Provide the (X, Y) coordinate of the cell's center where the given text is located.  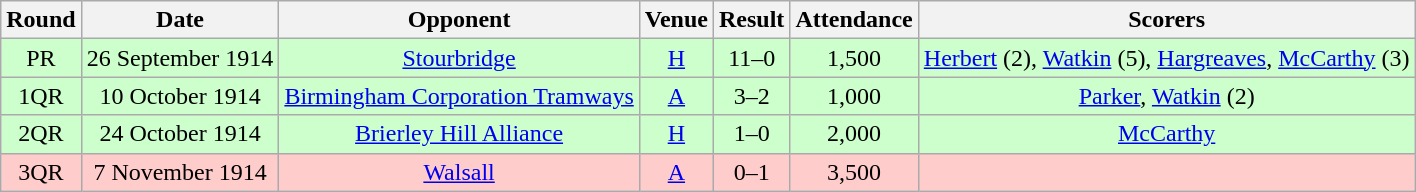
Parker, Watkin (2) (1166, 96)
Date (180, 20)
3–2 (751, 96)
7 November 1914 (180, 172)
Brierley Hill Alliance (459, 134)
Opponent (459, 20)
11–0 (751, 58)
1–0 (751, 134)
Walsall (459, 172)
3,500 (854, 172)
Round (41, 20)
1QR (41, 96)
Result (751, 20)
Scorers (1166, 20)
3QR (41, 172)
2QR (41, 134)
McCarthy (1166, 134)
PR (41, 58)
1,000 (854, 96)
24 October 1914 (180, 134)
0–1 (751, 172)
Herbert (2), Watkin (5), Hargreaves, McCarthy (3) (1166, 58)
1,500 (854, 58)
10 October 1914 (180, 96)
Venue (676, 20)
Birmingham Corporation Tramways (459, 96)
Stourbridge (459, 58)
2,000 (854, 134)
26 September 1914 (180, 58)
Attendance (854, 20)
